From the cell containing the given text, extract its center point as (X, Y) coordinate. 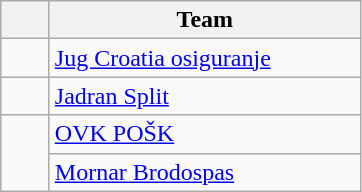
Jadran Split (204, 96)
Mornar Brodospas (204, 172)
Jug Croatia osiguranje (204, 58)
Team (204, 20)
OVK POŠK (204, 134)
